Search for the cell housing the specified text and yield its (x, y) center coordinate. 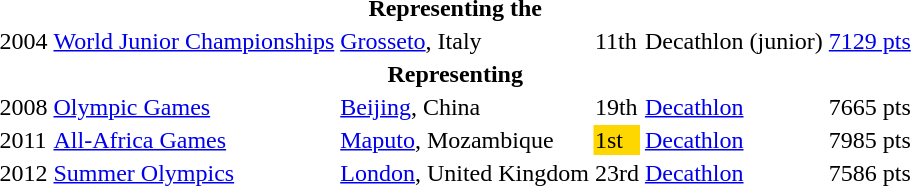
Decathlon (junior) (734, 41)
11th (616, 41)
Olympic Games (194, 107)
Grosseto, Italy (465, 41)
Beijing, China (465, 107)
1st (616, 140)
All-Africa Games (194, 140)
World Junior Championships (194, 41)
19th (616, 107)
Maputo, Mozambique (465, 140)
